For the text-containing cell, return its midpoint in [X, Y] coordinate format. 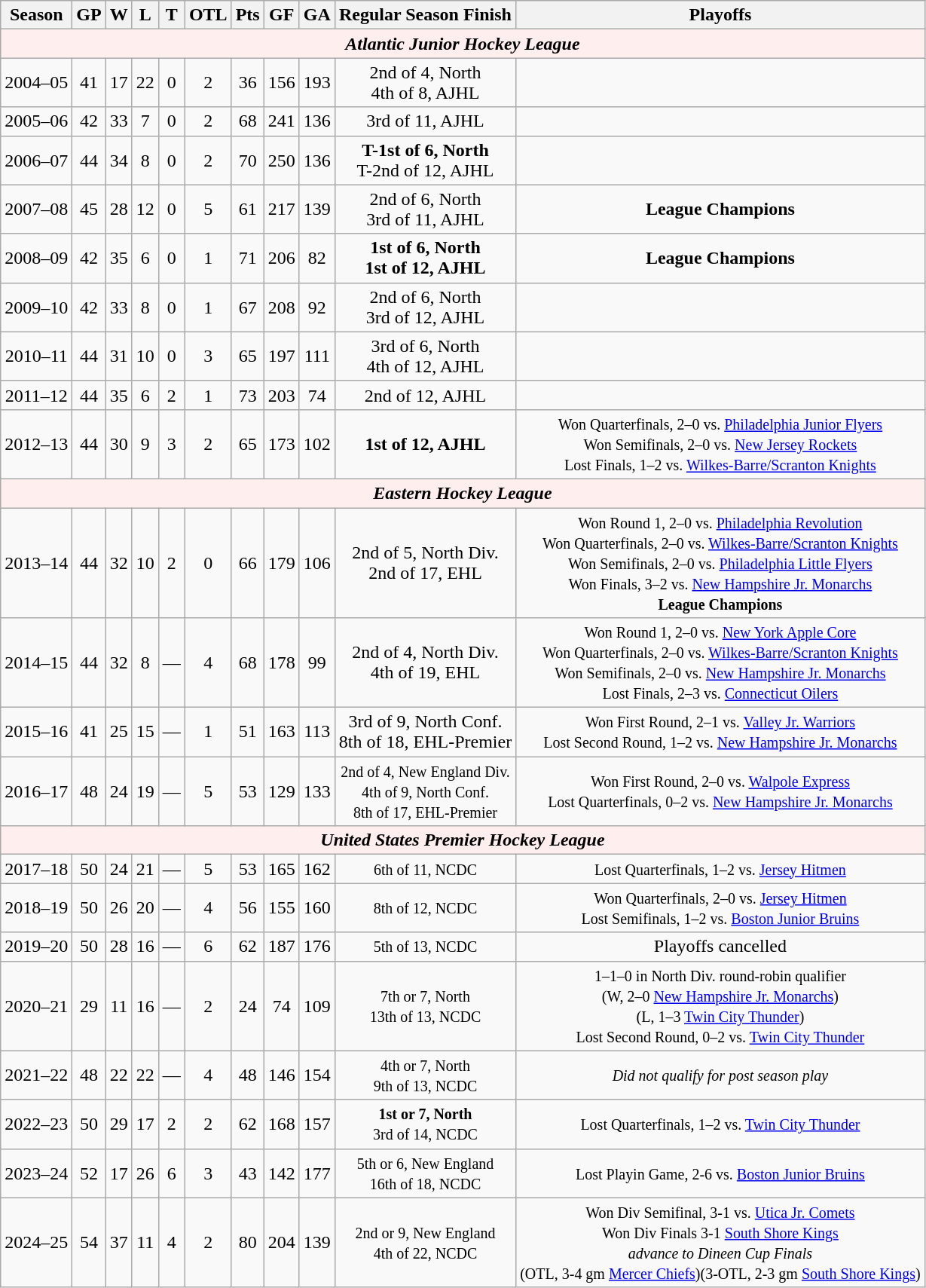
19 [145, 791]
1st of 12, AJHL [425, 444]
30 [119, 444]
2017–18 [36, 869]
176 [316, 947]
51 [247, 733]
31 [119, 356]
2018–19 [36, 907]
Did not qualify for post season play [720, 1075]
2024–25 [36, 1242]
142 [282, 1173]
T-1st of 6, NorthT-2nd of 12, AJHL [425, 160]
168 [282, 1124]
179 [282, 563]
2021–22 [36, 1075]
2nd of 4, North Div.4th of 19, EHL [425, 663]
203 [282, 395]
2013–14 [36, 563]
173 [282, 444]
2nd of 4, New England Div.4th of 9, North Conf.8th of 17, EHL-Premier [425, 791]
71 [247, 258]
34 [119, 160]
36 [247, 83]
Lost Quarterfinals, 1–2 vs. Jersey Hitmen [720, 869]
193 [316, 83]
1st or 7, North3rd of 14, NCDC [425, 1124]
15 [145, 733]
T [172, 15]
45 [89, 210]
92 [316, 307]
2009–10 [36, 307]
102 [316, 444]
208 [282, 307]
2022–23 [36, 1124]
1st of 6, North1st of 12, AJHL [425, 258]
21 [145, 869]
204 [282, 1242]
2023–24 [36, 1173]
146 [282, 1075]
United States Premier Hockey League [463, 840]
8th of 12, NCDC [425, 907]
250 [282, 160]
Lost Playin Game, 2-6 vs. Boston Junior Bruins [720, 1173]
2nd of 5, North Div.2nd of 17, EHL [425, 563]
Won Quarterfinals, 2–0 vs. Jersey HitmenLost Semifinals, 1–2 vs. Boston Junior Bruins [720, 907]
80 [247, 1242]
73 [247, 395]
2nd or 9, New England4th of 22, NCDC [425, 1242]
56 [247, 907]
Atlantic Junior Hockey League [463, 44]
Won First Round, 2–1 vs. Valley Jr. WarriorsLost Second Round, 1–2 vs. New Hampshire Jr. Monarchs [720, 733]
82 [316, 258]
2011–12 [36, 395]
3rd of 11, AJHL [425, 121]
106 [316, 563]
61 [247, 210]
2020–21 [36, 1005]
2nd of 6, North3rd of 11, AJHL [425, 210]
2006–07 [36, 160]
12 [145, 210]
178 [282, 663]
OTL [208, 15]
37 [119, 1242]
2012–13 [36, 444]
129 [282, 791]
2nd of 6, North3rd of 12, AJHL [425, 307]
6th of 11, NCDC [425, 869]
111 [316, 356]
2016–17 [36, 791]
67 [247, 307]
217 [282, 210]
133 [316, 791]
241 [282, 121]
3rd of 9, North Conf.8th of 18, EHL-Premier [425, 733]
20 [145, 907]
197 [282, 356]
156 [282, 83]
Won Quarterfinals, 2–0 vs. Philadelphia Junior FlyersWon Semifinals, 2–0 vs. New Jersey RocketsLost Finals, 1–2 vs. Wilkes-Barre/Scranton Knights [720, 444]
9 [145, 444]
1–1–0 in North Div. round-robin qualifier(W, 2–0 New Hampshire Jr. Monarchs)(L, 1–3 Twin City Thunder)Lost Second Round, 0–2 vs. Twin City Thunder [720, 1005]
70 [247, 160]
155 [282, 907]
2005–06 [36, 121]
109 [316, 1005]
113 [316, 733]
52 [89, 1173]
2nd of 12, AJHL [425, 395]
GF [282, 15]
5th or 6, New England16th of 18, NCDC [425, 1173]
7 [145, 121]
162 [316, 869]
2004–05 [36, 83]
165 [282, 869]
2010–11 [36, 356]
Pts [247, 15]
3rd of 6, North4th of 12, AJHL [425, 356]
GA [316, 15]
43 [247, 1173]
2008–09 [36, 258]
Playoffs cancelled [720, 947]
Playoffs [720, 15]
160 [316, 907]
Regular Season Finish [425, 15]
GP [89, 15]
154 [316, 1075]
163 [282, 733]
66 [247, 563]
2007–08 [36, 210]
2019–20 [36, 947]
4th or 7, North9th of 13, NCDC [425, 1075]
L [145, 15]
2nd of 4, North4th of 8, AJHL [425, 83]
W [119, 15]
25 [119, 733]
7th or 7, North13th of 13, NCDC [425, 1005]
206 [282, 258]
99 [316, 663]
54 [89, 1242]
157 [316, 1124]
Lost Quarterfinals, 1–2 vs. Twin City Thunder [720, 1124]
2015–16 [36, 733]
Eastern Hockey League [463, 493]
Won First Round, 2–0 vs. Walpole ExpressLost Quarterfinals, 0–2 vs. New Hampshire Jr. Monarchs [720, 791]
2014–15 [36, 663]
5th of 13, NCDC [425, 947]
Season [36, 15]
177 [316, 1173]
187 [282, 947]
